Output the (X, Y) coordinate of the center of the cell containing the given text.  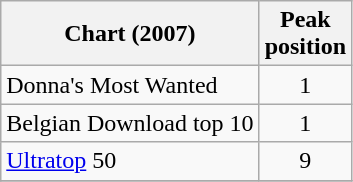
Peakposition (305, 34)
9 (305, 161)
Chart (2007) (130, 34)
Ultratop 50 (130, 161)
Belgian Download top 10 (130, 123)
Donna's Most Wanted (130, 85)
